Extract the (x, y) coordinate from the center of the cell holding the provided text.  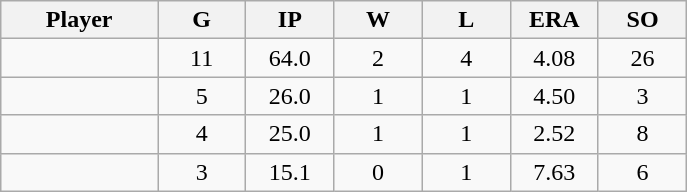
64.0 (290, 58)
IP (290, 20)
0 (378, 172)
Player (80, 20)
7.63 (554, 172)
2 (378, 58)
G (202, 20)
15.1 (290, 172)
SO (642, 20)
4.50 (554, 96)
L (466, 20)
6 (642, 172)
25.0 (290, 134)
ERA (554, 20)
5 (202, 96)
11 (202, 58)
26.0 (290, 96)
2.52 (554, 134)
4.08 (554, 58)
26 (642, 58)
8 (642, 134)
W (378, 20)
